Search for the cell housing the specified text and yield its (X, Y) center coordinate. 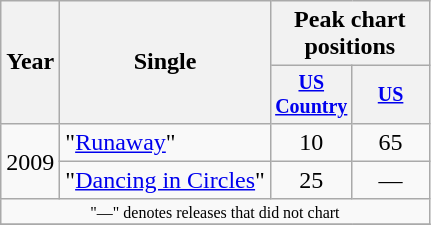
"Dancing in Circles" (166, 180)
25 (311, 180)
Single (166, 62)
Peak chartpositions (350, 34)
US Country (311, 94)
US (390, 94)
Year (30, 62)
2009 (30, 161)
"Runaway" (166, 142)
— (390, 180)
10 (311, 142)
"—" denotes releases that did not chart (215, 211)
65 (390, 142)
